Identify which cell holds the provided text, then report its (x, y) central coordinate. 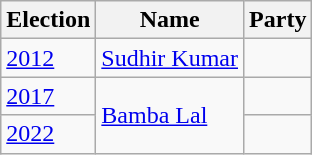
2012 (48, 58)
Bamba Lal (170, 115)
2017 (48, 96)
Party (278, 20)
2022 (48, 134)
Sudhir Kumar (170, 58)
Name (170, 20)
Election (48, 20)
